From the cell containing the given text, extract its center point as [x, y] coordinate. 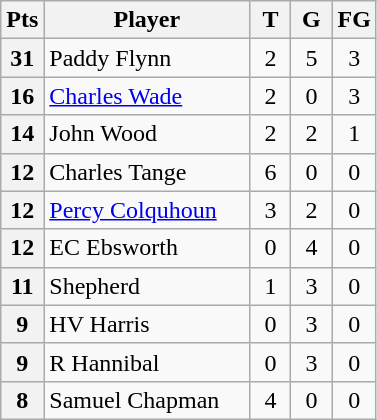
Charles Tange [147, 172]
Player [147, 20]
14 [22, 134]
Paddy Flynn [147, 58]
Pts [22, 20]
Shepherd [147, 286]
Charles Wade [147, 96]
Percy Colquhoun [147, 210]
11 [22, 286]
6 [270, 172]
16 [22, 96]
Samuel Chapman [147, 400]
R Hannibal [147, 362]
8 [22, 400]
John Wood [147, 134]
31 [22, 58]
G [312, 20]
5 [312, 58]
T [270, 20]
HV Harris [147, 324]
FG [354, 20]
EC Ebsworth [147, 248]
